Locate the cell with the specified text and output its [X, Y] center coordinate. 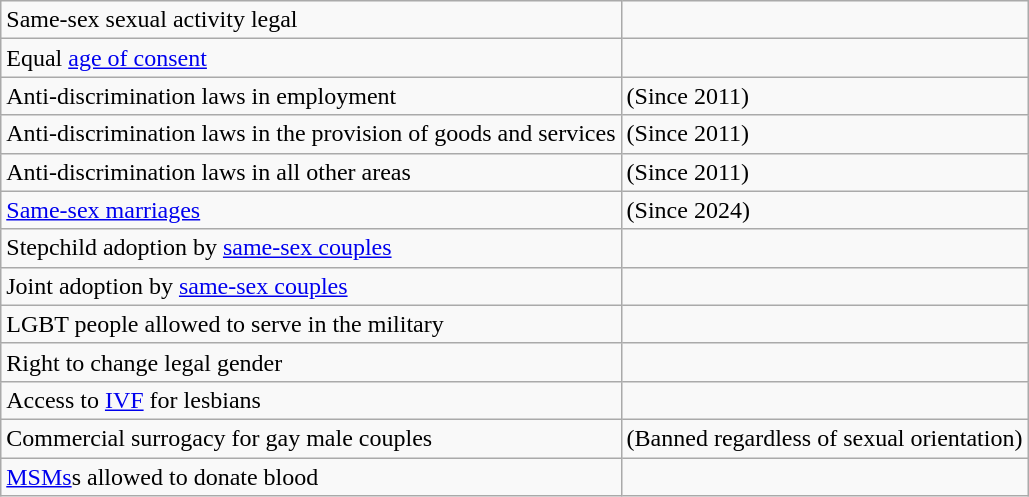
Joint adoption by same-sex couples [311, 286]
MSMss allowed to donate blood [311, 477]
Commercial surrogacy for gay male couples [311, 438]
Anti-discrimination laws in the provision of goods and services [311, 134]
Same-sex sexual activity legal [311, 20]
Stepchild adoption by same-sex couples [311, 248]
(Banned regardless of sexual orientation) [824, 438]
Same-sex marriages [311, 210]
Equal age of consent [311, 58]
Anti-discrimination laws in employment [311, 96]
Anti-discrimination laws in all other areas [311, 172]
Right to change legal gender [311, 362]
Access to IVF for lesbians [311, 400]
LGBT people allowed to serve in the military [311, 324]
(Since 2024) [824, 210]
